Detect which cell encompasses the target text, then output its (X, Y) center coordinate. 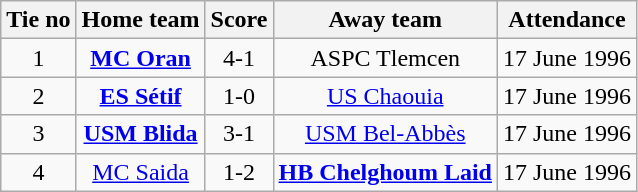
MC Saida (140, 172)
USM Bel-Abbès (385, 134)
1 (38, 58)
Home team (140, 20)
MC Oran (140, 58)
Tie no (38, 20)
1-0 (239, 96)
Score (239, 20)
ASPC Tlemcen (385, 58)
USM Blida (140, 134)
3 (38, 134)
ES Sétif (140, 96)
3-1 (239, 134)
US Chaouia (385, 96)
Attendance (566, 20)
1-2 (239, 172)
2 (38, 96)
HB Chelghoum Laid (385, 172)
4-1 (239, 58)
Away team (385, 20)
4 (38, 172)
